Identify which cell holds the provided text, then report its [x, y] central coordinate. 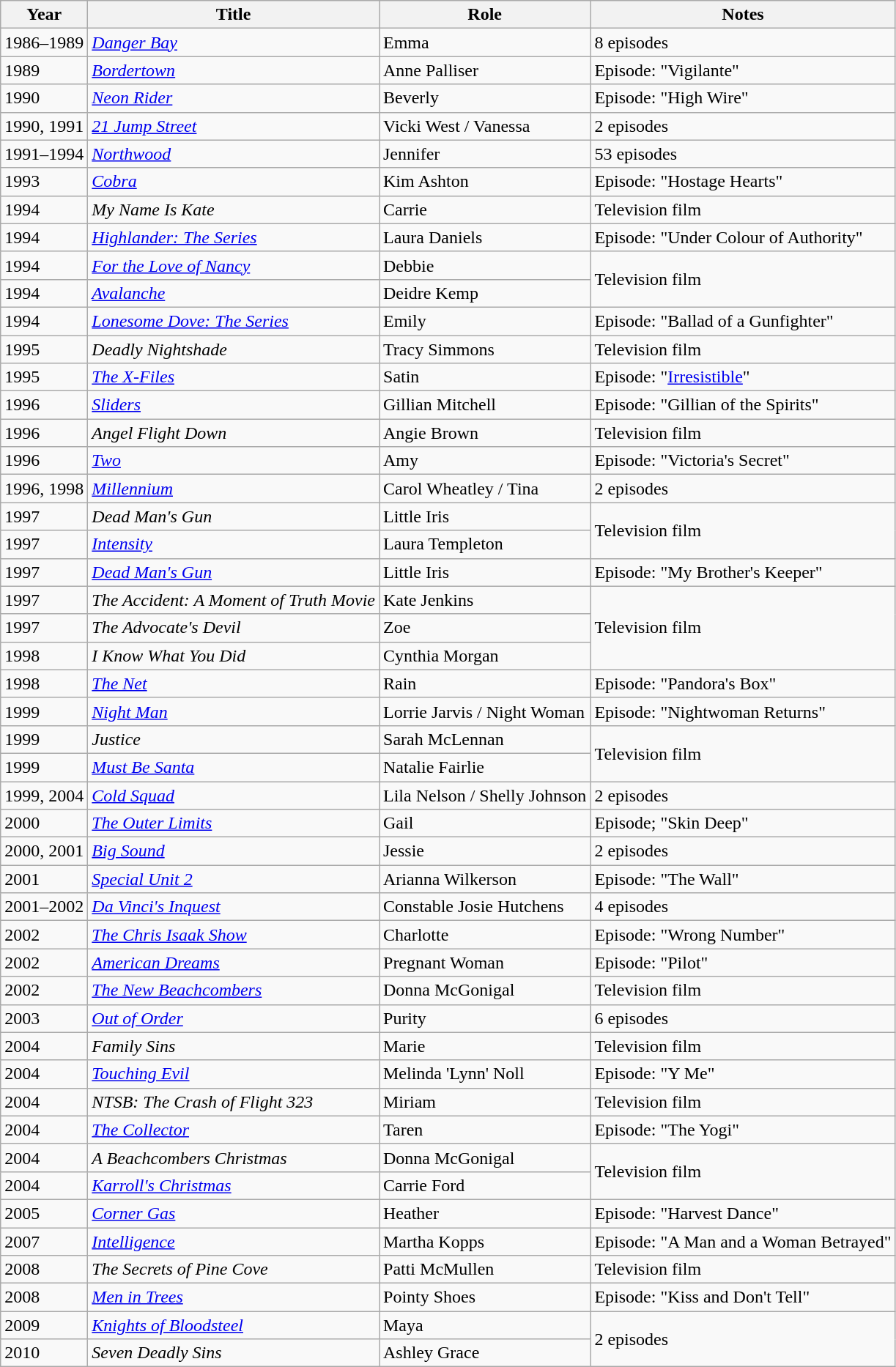
Carrie [485, 210]
Satin [485, 377]
2010 [44, 1353]
Taren [485, 1130]
Deadly Nightshade [234, 349]
Episode: "Under Colour of Authority" [743, 237]
Pointy Shoes [485, 1297]
Episode: "Ballad of a Gunfighter" [743, 321]
Episode: "Hostage Hearts" [743, 182]
Gillian Mitchell [485, 405]
Carrie Ford [485, 1185]
Episode: "A Man and a Woman Betrayed" [743, 1242]
2009 [44, 1325]
Knights of Bloodsteel [234, 1325]
The New Beachcombers [234, 990]
My Name Is Kate [234, 210]
Corner Gas [234, 1213]
Must Be Santa [234, 767]
Vicki West / Vanessa [485, 126]
Touching Evil [234, 1074]
2005 [44, 1213]
Kate Jenkins [485, 600]
1993 [44, 182]
Episode: "My Brother's Keeper" [743, 572]
Debbie [485, 265]
I Know What You Did [234, 656]
Amy [485, 461]
1991–1994 [44, 154]
Bordertown [234, 70]
Angel Flight Down [234, 433]
The Outer Limits [234, 823]
Maya [485, 1325]
Episode: "Irresistible" [743, 377]
Natalie Fairlie [485, 767]
Title [234, 15]
Angie Brown [485, 433]
2003 [44, 1018]
The X-Files [234, 377]
Laura Templeton [485, 544]
Neon Rider [234, 98]
Episode: "Pilot" [743, 963]
Two [234, 461]
Big Sound [234, 851]
Men in Trees [234, 1297]
Episode: "The Wall" [743, 879]
4 episodes [743, 907]
Night Man [234, 711]
Melinda 'Lynn' Noll [485, 1074]
Seven Deadly Sins [234, 1353]
Intensity [234, 544]
53 episodes [743, 154]
Role [485, 15]
Laura Daniels [485, 237]
Intelligence [234, 1242]
Charlotte [485, 935]
Cynthia Morgan [485, 656]
Heather [485, 1213]
2007 [44, 1242]
1986–1989 [44, 42]
Pregnant Woman [485, 963]
2000 [44, 823]
2001 [44, 879]
2000, 2001 [44, 851]
Year [44, 15]
Lorrie Jarvis / Night Woman [485, 711]
Beverly [485, 98]
Episode: "Harvest Dance" [743, 1213]
Family Sins [234, 1046]
Purity [485, 1018]
The Accident: A Moment of Truth Movie [234, 600]
1990, 1991 [44, 126]
Miriam [485, 1102]
Northwood [234, 154]
Special Unit 2 [234, 879]
Lila Nelson / Shelly Johnson [485, 795]
Episode: "High Wire" [743, 98]
Kim Ashton [485, 182]
Rain [485, 683]
Avalanche [234, 293]
Episode: "Y Me" [743, 1074]
Justice [234, 739]
Constable Josie Hutchens [485, 907]
Episode: "Kiss and Don't Tell" [743, 1297]
Episode: "Vigilante" [743, 70]
Deidre Kemp [485, 293]
Episode: "Gillian of the Spirits" [743, 405]
Episode; "Skin Deep" [743, 823]
Episode: "Wrong Number" [743, 935]
The Chris Isaak Show [234, 935]
Emily [485, 321]
Marie [485, 1046]
Cobra [234, 182]
Jennifer [485, 154]
Martha Kopps [485, 1242]
1989 [44, 70]
1996, 1998 [44, 489]
Highlander: The Series [234, 237]
Sarah McLennan [485, 739]
NTSB: The Crash of Flight 323 [234, 1102]
Gail [485, 823]
Zoe [485, 628]
The Secrets of Pine Cove [234, 1270]
Da Vinci's Inquest [234, 907]
6 episodes [743, 1018]
Episode: "Nightwoman Returns" [743, 711]
Ashley Grace [485, 1353]
Out of Order [234, 1018]
The Net [234, 683]
Episode: "The Yogi" [743, 1130]
Millennium [234, 489]
Emma [485, 42]
American Dreams [234, 963]
21 Jump Street [234, 126]
Carol Wheatley / Tina [485, 489]
Tracy Simmons [485, 349]
Patti McMullen [485, 1270]
Episode: "Pandora's Box" [743, 683]
Cold Squad [234, 795]
A Beachcombers Christmas [234, 1157]
Karroll's Christmas [234, 1185]
Arianna Wilkerson [485, 879]
8 episodes [743, 42]
1999, 2004 [44, 795]
Danger Bay [234, 42]
2001–2002 [44, 907]
Episode: "Victoria's Secret" [743, 461]
Anne Palliser [485, 70]
1990 [44, 98]
Sliders [234, 405]
Notes [743, 15]
For the Love of Nancy [234, 265]
Lonesome Dove: The Series [234, 321]
The Collector [234, 1130]
The Advocate's Devil [234, 628]
Jessie [485, 851]
